Extract the [x, y] coordinate from the center of the cell holding the provided text.  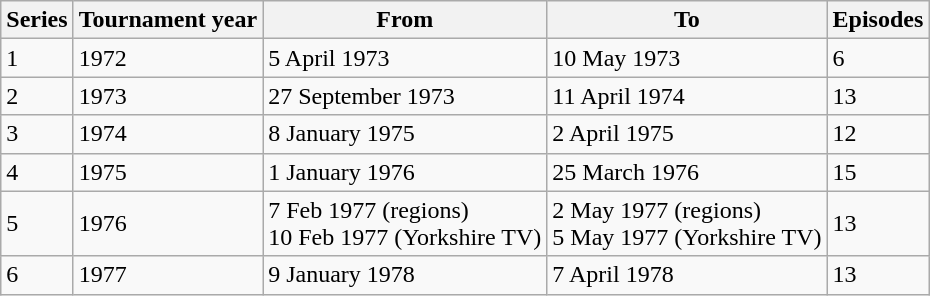
5 April 1973 [405, 58]
1 [37, 58]
To [687, 20]
1974 [168, 134]
2 [37, 96]
10 May 1973 [687, 58]
1973 [168, 96]
9 January 1978 [405, 275]
Tournament year [168, 20]
1972 [168, 58]
11 April 1974 [687, 96]
5 [37, 224]
2 April 1975 [687, 134]
8 January 1975 [405, 134]
12 [878, 134]
Episodes [878, 20]
1977 [168, 275]
3 [37, 134]
7 Feb 1977 (regions)10 Feb 1977 (Yorkshire TV) [405, 224]
2 May 1977 (regions)5 May 1977 (Yorkshire TV) [687, 224]
25 March 1976 [687, 172]
1 January 1976 [405, 172]
27 September 1973 [405, 96]
7 April 1978 [687, 275]
1975 [168, 172]
From [405, 20]
4 [37, 172]
Series [37, 20]
1976 [168, 224]
15 [878, 172]
